For the text-containing cell, return its midpoint in [x, y] coordinate format. 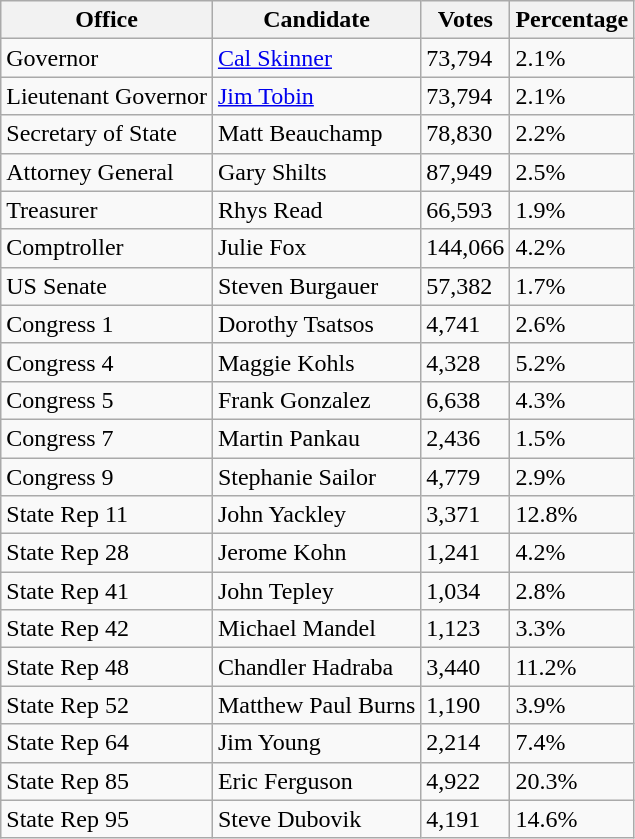
1,034 [466, 591]
66,593 [466, 210]
Maggie Kohls [316, 362]
Secretary of State [107, 134]
2.5% [572, 172]
14.6% [572, 819]
State Rep 52 [107, 705]
1.5% [572, 438]
John Tepley [316, 591]
3,440 [466, 667]
State Rep 42 [107, 629]
1,190 [466, 705]
4,779 [466, 477]
Dorothy Tsatsos [316, 324]
State Rep 64 [107, 743]
2.9% [572, 477]
2.2% [572, 134]
Office [107, 20]
State Rep 28 [107, 553]
78,830 [466, 134]
Congress 1 [107, 324]
Lieutenant Governor [107, 96]
4,741 [466, 324]
Congress 7 [107, 438]
Cal Skinner [316, 58]
Percentage [572, 20]
Rhys Read [316, 210]
Congress 9 [107, 477]
Congress 5 [107, 400]
57,382 [466, 286]
State Rep 41 [107, 591]
20.3% [572, 781]
Matthew Paul Burns [316, 705]
1,241 [466, 553]
State Rep 85 [107, 781]
Stephanie Sailor [316, 477]
Jim Tobin [316, 96]
State Rep 48 [107, 667]
Attorney General [107, 172]
4,191 [466, 819]
Governor [107, 58]
Votes [466, 20]
Michael Mandel [316, 629]
11.2% [572, 667]
87,949 [466, 172]
2,436 [466, 438]
1,123 [466, 629]
2.6% [572, 324]
1.9% [572, 210]
7.4% [572, 743]
2.8% [572, 591]
12.8% [572, 515]
4,328 [466, 362]
John Yackley [316, 515]
Martin Pankau [316, 438]
3.9% [572, 705]
Chandler Hadraba [316, 667]
Matt Beauchamp [316, 134]
Congress 4 [107, 362]
Gary Shilts [316, 172]
Frank Gonzalez [316, 400]
2,214 [466, 743]
1.7% [572, 286]
3.3% [572, 629]
Jerome Kohn [316, 553]
State Rep 95 [107, 819]
Steve Dubovik [316, 819]
Candidate [316, 20]
Julie Fox [316, 248]
6,638 [466, 400]
5.2% [572, 362]
144,066 [466, 248]
Jim Young [316, 743]
State Rep 11 [107, 515]
Treasurer [107, 210]
Comptroller [107, 248]
4.3% [572, 400]
4,922 [466, 781]
US Senate [107, 286]
Eric Ferguson [316, 781]
Steven Burgauer [316, 286]
3,371 [466, 515]
